Identify which cell holds the provided text, then report its (x, y) central coordinate. 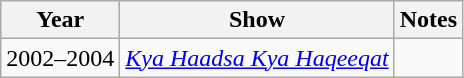
Show (257, 20)
Kya Haadsa Kya Haqeeqat (257, 58)
Notes (428, 20)
Year (60, 20)
2002–2004 (60, 58)
